Search for the cell housing the specified text and yield its (x, y) center coordinate. 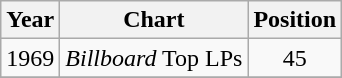
Year (30, 20)
Position (295, 20)
1969 (30, 58)
Billboard Top LPs (154, 58)
Chart (154, 20)
45 (295, 58)
